Search for the cell housing the specified text and yield its (X, Y) center coordinate. 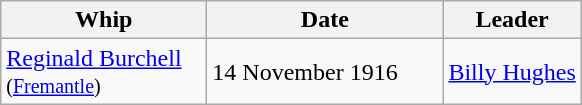
Reginald Burchell(Fremantle) (104, 72)
Leader (512, 20)
Billy Hughes (512, 72)
14 November 1916 (325, 72)
Whip (104, 20)
Date (325, 20)
